Determine the (x, y) coordinate at the center of the cell enclosing the given text.  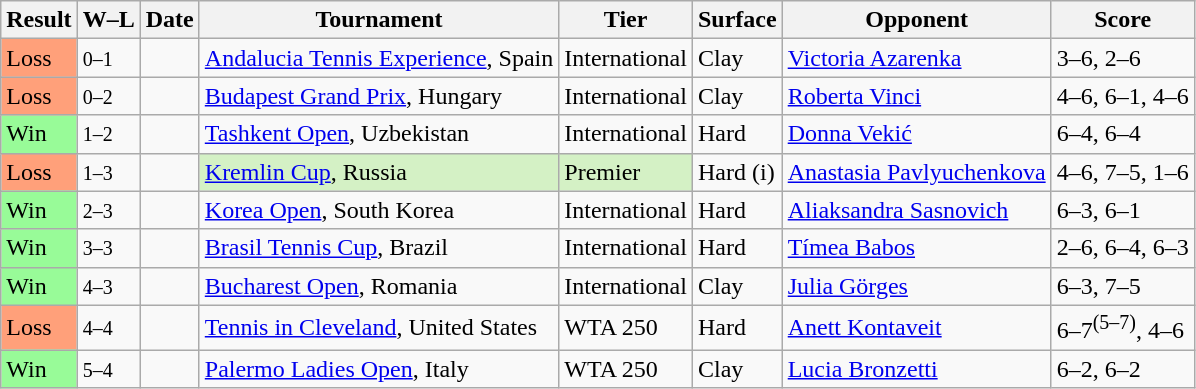
Tennis in Cleveland, United States (379, 328)
4–6, 6–1, 4–6 (1122, 96)
Hard (i) (737, 172)
Palermo Ladies Open, Italy (379, 369)
2–6, 6–4, 6–3 (1122, 248)
6–3, 6–1 (1122, 210)
Date (170, 20)
Opponent (916, 20)
3–6, 2–6 (1122, 58)
0–1 (108, 58)
Result (39, 20)
Budapest Grand Prix, Hungary (379, 96)
6–2, 6–2 (1122, 369)
W–L (108, 20)
0–2 (108, 96)
Anett Kontaveit (916, 328)
Tournament (379, 20)
4–6, 7–5, 1–6 (1122, 172)
3–3 (108, 248)
Aliaksandra Sasnovich (916, 210)
Bucharest Open, Romania (379, 286)
6–4, 6–4 (1122, 134)
2–3 (108, 210)
Tier (626, 20)
Julia Görges (916, 286)
4–3 (108, 286)
Anastasia Pavlyuchenkova (916, 172)
5–4 (108, 369)
Donna Vekić (916, 134)
Tímea Babos (916, 248)
4–4 (108, 328)
Surface (737, 20)
Kremlin Cup, Russia (379, 172)
Premier (626, 172)
Lucia Bronzetti (916, 369)
1–2 (108, 134)
1–3 (108, 172)
Brasil Tennis Cup, Brazil (379, 248)
Roberta Vinci (916, 96)
Tashkent Open, Uzbekistan (379, 134)
6–7(5–7), 4–6 (1122, 328)
6–3, 7–5 (1122, 286)
Korea Open, South Korea (379, 210)
Andalucia Tennis Experience, Spain (379, 58)
Score (1122, 20)
Victoria Azarenka (916, 58)
